Extract the (x, y) coordinate from the center of the cell holding the provided text.  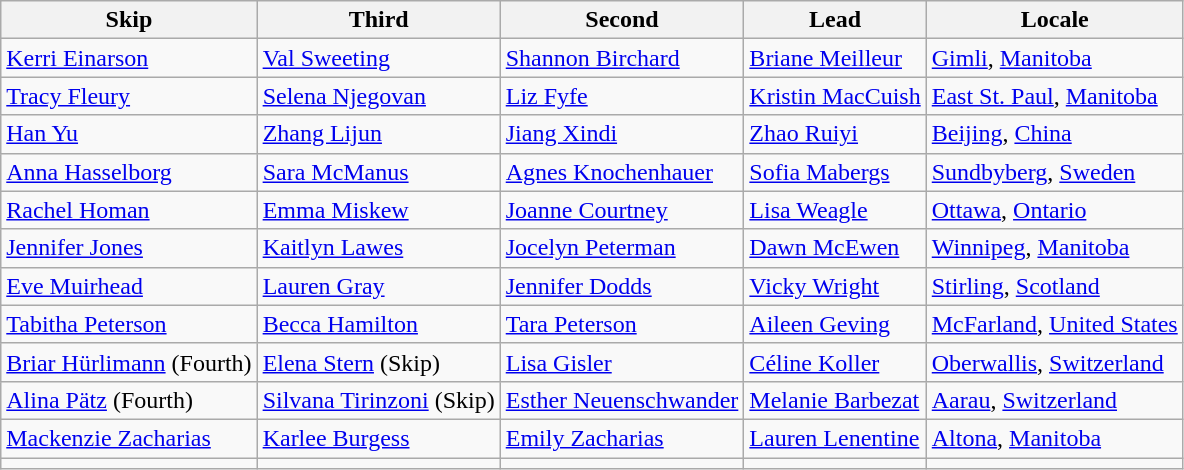
Joanne Courtney (622, 210)
Sofia Mabergs (835, 172)
Kaitlyn Lawes (378, 248)
Zhao Ruiyi (835, 134)
Jiang Xindi (622, 134)
Rachel Homan (129, 210)
Kerri Einarson (129, 58)
Winnipeg, Manitoba (1054, 248)
Karlee Burgess (378, 438)
Third (378, 20)
Jennifer Dodds (622, 286)
Gimli, Manitoba (1054, 58)
Dawn McEwen (835, 248)
Emily Zacharias (622, 438)
Altona, Manitoba (1054, 438)
Anna Hasselborg (129, 172)
Aarau, Switzerland (1054, 400)
Skip (129, 20)
Han Yu (129, 134)
East St. Paul, Manitoba (1054, 96)
Zhang Lijun (378, 134)
Céline Koller (835, 362)
Sara McManus (378, 172)
Briane Meilleur (835, 58)
Elena Stern (Skip) (378, 362)
Eve Muirhead (129, 286)
Liz Fyfe (622, 96)
Jennifer Jones (129, 248)
Vicky Wright (835, 286)
Lauren Gray (378, 286)
Jocelyn Peterman (622, 248)
Melanie Barbezat (835, 400)
Tabitha Peterson (129, 324)
Becca Hamilton (378, 324)
Tara Peterson (622, 324)
Lead (835, 20)
Mackenzie Zacharias (129, 438)
Lisa Gisler (622, 362)
Selena Njegovan (378, 96)
Kristin MacCuish (835, 96)
Shannon Birchard (622, 58)
Locale (1054, 20)
Lisa Weagle (835, 210)
Silvana Tirinzoni (Skip) (378, 400)
Oberwallis, Switzerland (1054, 362)
Agnes Knochenhauer (622, 172)
Esther Neuenschwander (622, 400)
Tracy Fleury (129, 96)
Aileen Geving (835, 324)
Second (622, 20)
Stirling, Scotland (1054, 286)
McFarland, United States (1054, 324)
Alina Pätz (Fourth) (129, 400)
Sundbyberg, Sweden (1054, 172)
Ottawa, Ontario (1054, 210)
Beijing, China (1054, 134)
Emma Miskew (378, 210)
Val Sweeting (378, 58)
Briar Hürlimann (Fourth) (129, 362)
Lauren Lenentine (835, 438)
